Pinpoint the cell where the given text exists, returning its [X, Y] midpoint coordinate. 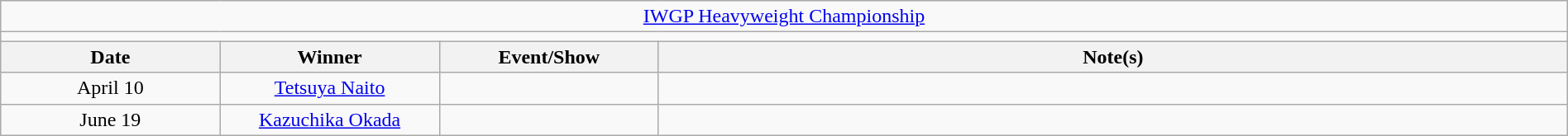
Kazuchika Okada [329, 120]
Tetsuya Naito [329, 88]
Winner [329, 57]
Event/Show [549, 57]
Note(s) [1113, 57]
April 10 [111, 88]
June 19 [111, 120]
IWGP Heavyweight Championship [784, 16]
Date [111, 57]
